From the cell containing the given text, extract its center point as [X, Y] coordinate. 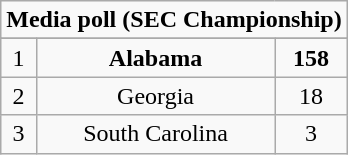
158 [311, 58]
Alabama [156, 58]
1 [18, 58]
2 [18, 96]
Georgia [156, 96]
South Carolina [156, 134]
Media poll (SEC Championship) [174, 20]
18 [311, 96]
